Provide the [X, Y] coordinate of the cell's center where the given text is located.  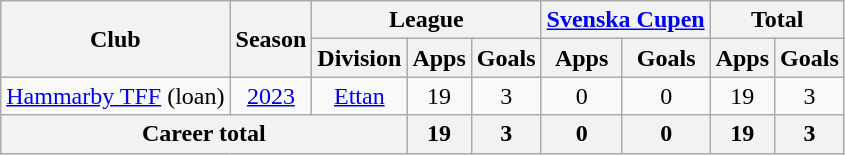
Career total [204, 134]
Division [360, 58]
Svenska Cupen [626, 20]
Total [777, 20]
Ettan [360, 96]
Season [271, 39]
League [426, 20]
2023 [271, 96]
Hammarby TFF (loan) [116, 96]
Club [116, 39]
